For the text-containing cell, return its midpoint in (X, Y) coordinate format. 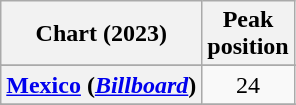
Mexico (Billboard) (102, 85)
Peakposition (248, 34)
24 (248, 85)
Chart (2023) (102, 34)
